Output the [x, y] coordinate of the center of the cell containing the given text.  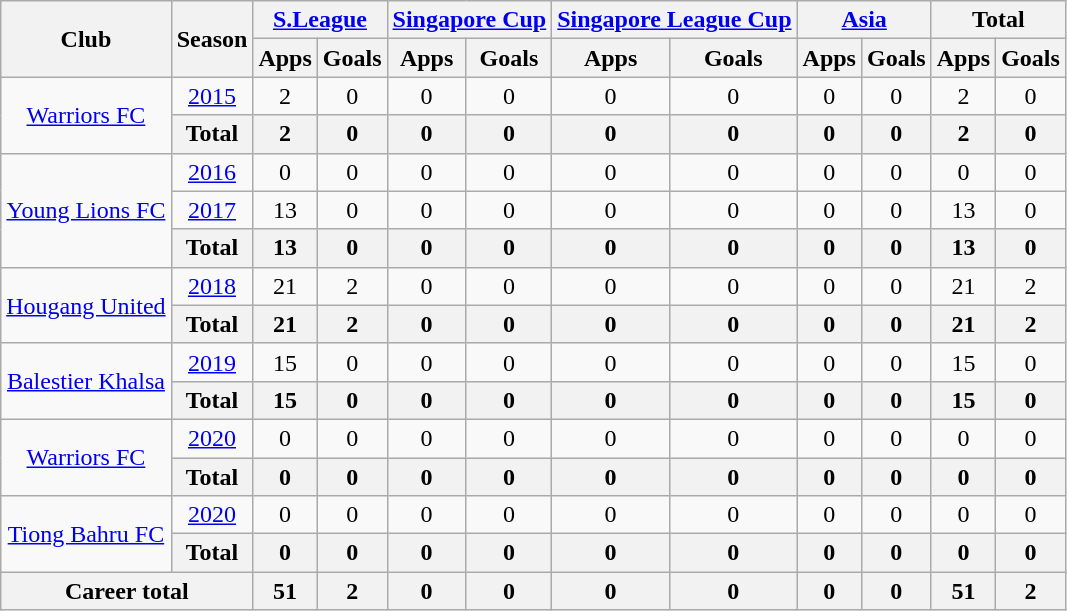
S.League [320, 20]
2018 [212, 286]
2016 [212, 172]
Singapore League Cup [674, 20]
Singapore Cup [470, 20]
Tiong Bahru FC [86, 534]
Season [212, 39]
Young Lions FC [86, 210]
Career total [127, 591]
Asia [864, 20]
2015 [212, 96]
Balestier Khalsa [86, 381]
2019 [212, 362]
Club [86, 39]
2017 [212, 210]
Hougang United [86, 305]
